Return [X, Y] of the center of cell containing provided text 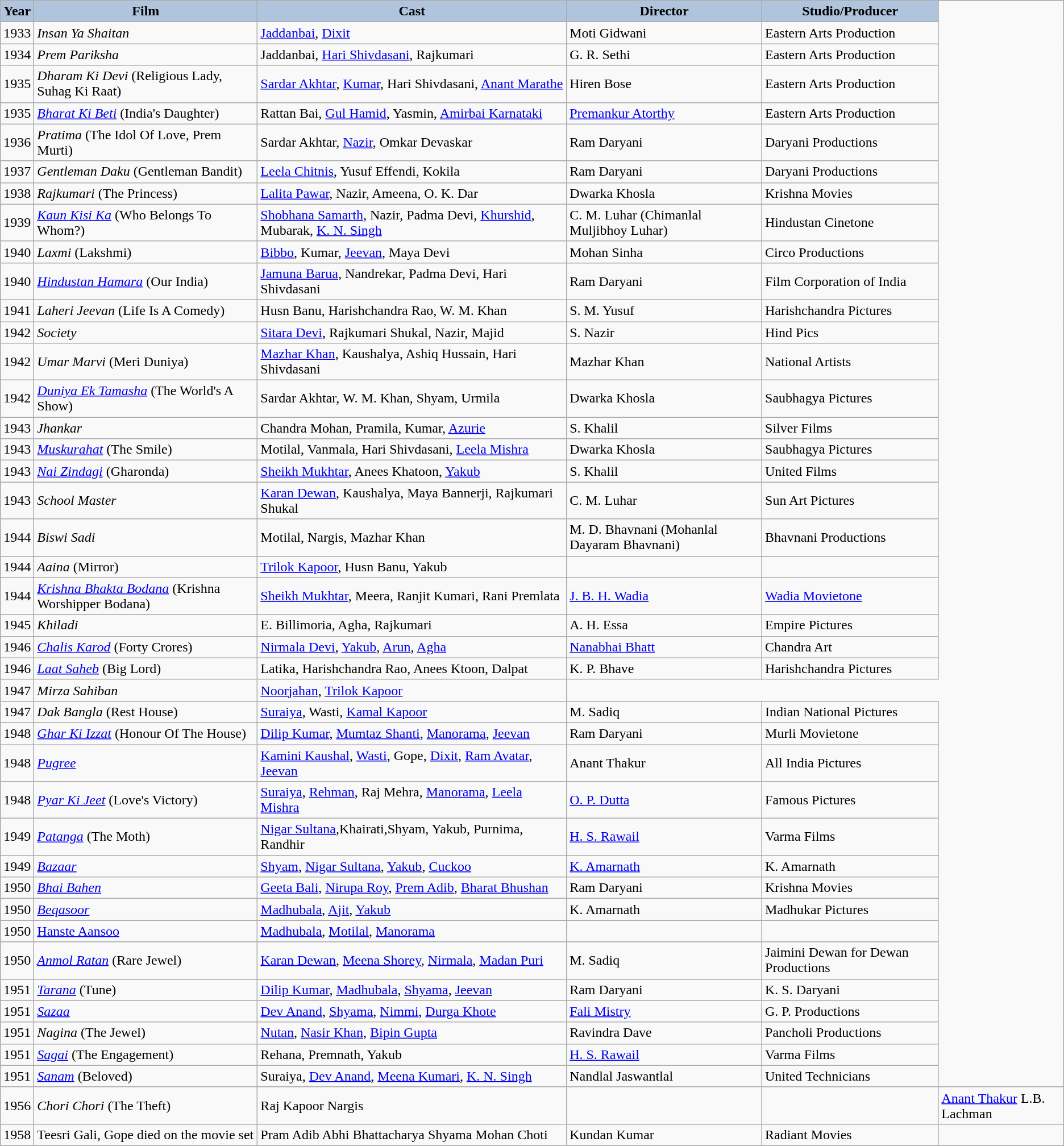
Laat Saheb (Big Lord) [146, 668]
Karan Dewan, Meena Shorey, Nirmala, Madan Puri [412, 961]
Bhai Bahen [146, 888]
Nandlal Jaswantlal [664, 1076]
Bazaar [146, 866]
Shyam, Nigar Sultana, Yakub, Cuckoo [412, 866]
National Artists [850, 362]
Umar Marvi (Meri Duniya) [146, 362]
Noorjahan, Trilok Kapoor [412, 690]
Pugree [146, 763]
Hindustan Hamara (Our India) [146, 281]
O. P. Dutta [664, 800]
Tarana (Tune) [146, 990]
Geeta Bali, Nirupa Roy, Prem Adib, Bharat Bhushan [412, 888]
Chandra Mohan, Pramila, Kumar, Azurie [412, 428]
Mazhar Khan, Kaushalya, Ashiq Hussain, Hari Shivdasani [412, 362]
Trilok Kapoor, Husn Banu, Yakub [412, 567]
S. Nazir [664, 333]
Aaina (Mirror) [146, 567]
Patanga (The Moth) [146, 837]
Sitara Devi, Rajkumari Shukal, Nazir, Majid [412, 333]
C. M. Luhar (Chimanlal Muljibhoy Luhar) [664, 223]
Latika, Harishchandra Rao, Anees Ktoon, Dalpat [412, 668]
Laxmi (Lakshmi) [146, 252]
Cast [412, 11]
Suraiya, Dev Anand, Meena Kumari, K. N. Singh [412, 1076]
United Films [850, 471]
Motilal, Nargis, Mazhar Khan [412, 538]
Ghar Ki Izzat (Honour Of The House) [146, 733]
Ravindra Dave [664, 1033]
Husn Banu, Harishchandra Rao, W. M. Khan [412, 310]
Bibbo, Kumar, Jeevan, Maya Devi [412, 252]
Rajkumari (The Princess) [146, 193]
Circo Productions [850, 252]
Muskurahat (The Smile) [146, 450]
M. D. Bhavnani (Mohanlal Dayaram Bhavnani) [664, 538]
Sazaa [146, 1011]
Film [146, 11]
Premankur Atorthy [664, 113]
Leela Chitnis, Yusuf Effendi, Kokila [412, 172]
Pancholi Productions [850, 1033]
Bhavnani Productions [850, 538]
Rattan Bai, Gul Hamid, Yasmin, Amirbai Karnataki [412, 113]
Kamini Kaushal, Wasti, Gope, Dixit, Ram Avatar, Jeevan [412, 763]
Nai Zindagi (Gharonda) [146, 471]
Dilip Kumar, Madhubala, Shyama, Jeevan [412, 990]
Raj Kapoor Nargis [412, 1105]
Sun Art Pictures [850, 500]
Pratima (The Idol Of Love, Prem Murti) [146, 142]
K. P. Bhave [664, 668]
Shobhana Samarth, Nazir, Padma Devi, Khurshid, Mubarak, K. N. Singh [412, 223]
E. Billimoria, Agha, Rajkumari [412, 625]
Pyar Ki Jeet (Love's Victory) [146, 800]
K. S. Daryani [850, 990]
Famous Pictures [850, 800]
Radiant Movies [850, 1135]
Silver Films [850, 428]
Sardar Akhtar, Nazir, Omkar Devaskar [412, 142]
S. M. Yusuf [664, 310]
Duniya Ek Tamasha (The World's A Show) [146, 399]
Dak Bangla (Rest House) [146, 712]
Anant Thakur [664, 763]
School Master [146, 500]
Jaddanbai, Dixit [412, 33]
Moti Gidwani [664, 33]
Pram Adib Abhi Bhattacharya Shyama Mohan Choti [412, 1135]
Jhankar [146, 428]
Hanste Aansoo [146, 931]
Motilal, Vanmala, Hari Shivdasani, Leela Mishra [412, 450]
1936 [17, 142]
Lalita Pawar, Nazir, Ameena, O. K. Dar [412, 193]
Beqasoor [146, 910]
Sardar Akhtar, Kumar, Hari Shivdasani, Anant Marathe [412, 84]
Rehana, Premnath, Yakub [412, 1054]
Studio/Producer [850, 11]
1939 [17, 223]
Nirmala Devi, Yakub, Arun, Agha [412, 647]
Nanabhai Bhatt [664, 647]
C. M. Luhar [664, 500]
United Technicians [850, 1076]
Hind Pics [850, 333]
Kaun Kisi Ka (Who Belongs To Whom?) [146, 223]
Fali Mistry [664, 1011]
Laheri Jeevan (Life Is A Comedy) [146, 310]
Sardar Akhtar, W. M. Khan, Shyam, Urmila [412, 399]
Nutan, Nasir Khan, Bipin Gupta [412, 1033]
Mirza Sahiban [146, 690]
Dilip Kumar, Mumtaz Shanti, Manorama, Jeevan [412, 733]
Krishna Bhakta Bodana (Krishna Worshipper Bodana) [146, 596]
All India Pictures [850, 763]
Sagai (The Engagement) [146, 1054]
Indian National Pictures [850, 712]
Jamuna Barua, Nandrekar, Padma Devi, Hari Shivdasani [412, 281]
A. H. Essa [664, 625]
Murli Movietone [850, 733]
Sheikh Mukhtar, Anees Khatoon, Yakub [412, 471]
1941 [17, 310]
Society [146, 333]
Gentleman Daku (Gentleman Bandit) [146, 172]
Suraiya, Wasti, Kamal Kapoor [412, 712]
J. B. H. Wadia [664, 596]
Karan Dewan, Kaushalya, Maya Bannerji, Rajkumari Shukal [412, 500]
Prem Pariksha [146, 55]
Anmol Ratan (Rare Jewel) [146, 961]
Kundan Kumar [664, 1135]
Teesri Gali, Gope died on the movie set [146, 1135]
Chandra Art [850, 647]
1945 [17, 625]
Anant Thakur L.B. Lachman [1001, 1105]
Insan Ya Shaitan [146, 33]
Nagina (The Jewel) [146, 1033]
Biswi Sadi [146, 538]
Mazhar Khan [664, 362]
Sheikh Mukhtar, Meera, Ranjit Kumari, Rani Premlata [412, 596]
Sanam (Beloved) [146, 1076]
1933 [17, 33]
Khiladi [146, 625]
Mohan Sinha [664, 252]
Hiren Bose [664, 84]
Hindustan Cinetone [850, 223]
G. P. Productions [850, 1011]
G. R. Sethi [664, 55]
1958 [17, 1135]
Madhubala, Motilal, Manorama [412, 931]
Madhukar Pictures [850, 910]
Dharam Ki Devi (Religious Lady, Suhag Ki Raat) [146, 84]
Madhubala, Ajit, Yakub [412, 910]
Jaimini Dewan for Dewan Productions [850, 961]
Year [17, 11]
1934 [17, 55]
Nigar Sultana,Khairati,Shyam, Yakub, Purnima, Randhir [412, 837]
Director [664, 11]
Wadia Movietone [850, 596]
Film Corporation of India [850, 281]
Bharat Ki Beti (India's Daughter) [146, 113]
1938 [17, 193]
Chalis Karod (Forty Crores) [146, 647]
Empire Pictures [850, 625]
Chori Chori (The Theft) [146, 1105]
1956 [17, 1105]
Jaddanbai, Hari Shivdasani, Rajkumari [412, 55]
Suraiya, Rehman, Raj Mehra, Manorama, Leela Mishra [412, 800]
Dev Anand, Shyama, Nimmi, Durga Khote [412, 1011]
1937 [17, 172]
